Pinpoint the cell where the given text exists, returning its (X, Y) midpoint coordinate. 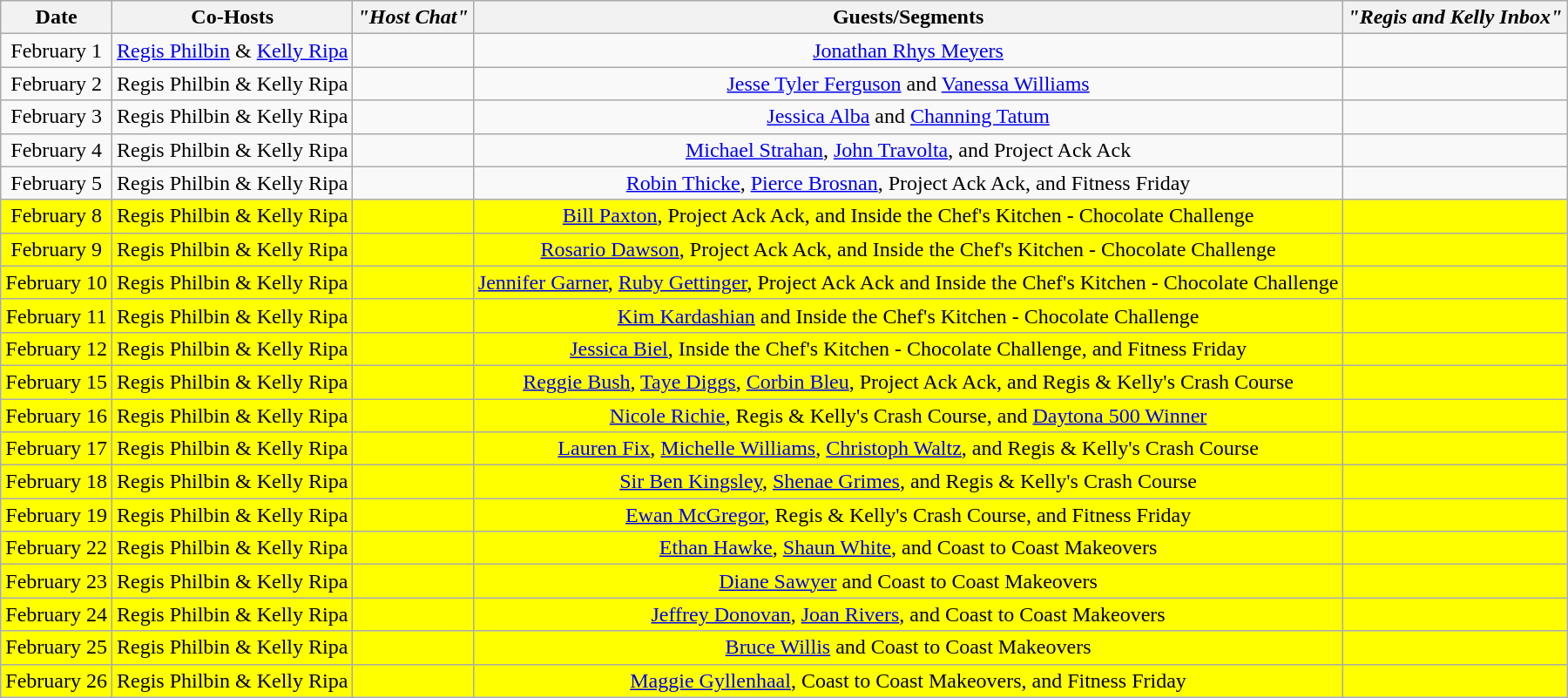
Jessica Alba and Channing Tatum (908, 117)
"Regis and Kelly Inbox" (1455, 17)
Maggie Gyllenhaal, Coast to Coast Makeovers, and Fitness Friday (908, 681)
Co-Hosts (232, 17)
Ethan Hawke, Shaun White, and Coast to Coast Makeovers (908, 548)
February 18 (57, 482)
Jessica Biel, Inside the Chef's Kitchen - Chocolate Challenge, and Fitness Friday (908, 349)
Lauren Fix, Michelle Williams, Christoph Waltz, and Regis & Kelly's Crash Course (908, 449)
"Host Chat" (413, 17)
February 22 (57, 548)
February 25 (57, 647)
Ewan McGregor, Regis & Kelly's Crash Course, and Fitness Friday (908, 515)
Jennifer Garner, Ruby Gettinger, Project Ack Ack and Inside the Chef's Kitchen - Chocolate Challenge (908, 282)
Robin Thicke, Pierce Brosnan, Project Ack Ack, and Fitness Friday (908, 183)
February 19 (57, 515)
February 15 (57, 382)
Date (57, 17)
February 12 (57, 349)
February 1 (57, 51)
Bill Paxton, Project Ack Ack, and Inside the Chef's Kitchen - Chocolate Challenge (908, 216)
Michael Strahan, John Travolta, and Project Ack Ack (908, 150)
Jonathan Rhys Meyers (908, 51)
February 17 (57, 449)
February 5 (57, 183)
February 11 (57, 315)
Nicole Richie, Regis & Kelly's Crash Course, and Daytona 500 Winner (908, 416)
Reggie Bush, Taye Diggs, Corbin Bleu, Project Ack Ack, and Regis & Kelly's Crash Course (908, 382)
Bruce Willis and Coast to Coast Makeovers (908, 647)
Kim Kardashian and Inside the Chef's Kitchen - Chocolate Challenge (908, 315)
Diane Sawyer and Coast to Coast Makeovers (908, 581)
February 4 (57, 150)
Jeffrey Donovan, Joan Rivers, and Coast to Coast Makeovers (908, 614)
Jesse Tyler Ferguson and Vanessa Williams (908, 84)
February 26 (57, 681)
February 9 (57, 249)
February 16 (57, 416)
February 8 (57, 216)
Guests/Segments (908, 17)
February 2 (57, 84)
February 23 (57, 581)
Rosario Dawson, Project Ack Ack, and Inside the Chef's Kitchen - Chocolate Challenge (908, 249)
February 24 (57, 614)
Sir Ben Kingsley, Shenae Grimes, and Regis & Kelly's Crash Course (908, 482)
February 10 (57, 282)
February 3 (57, 117)
